Output the (X, Y) coordinate of the center of the cell containing the given text.  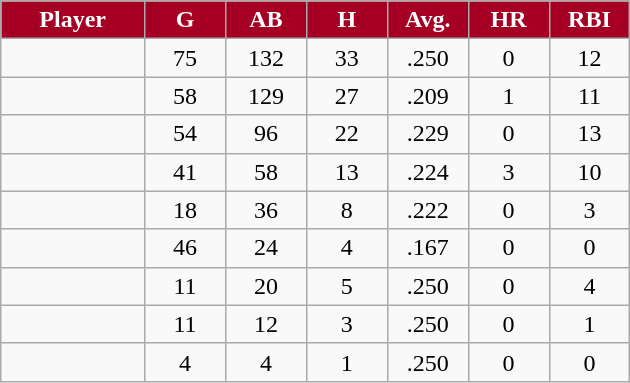
36 (266, 210)
129 (266, 96)
Avg. (428, 20)
24 (266, 248)
G (186, 20)
AB (266, 20)
HR (508, 20)
Player (73, 20)
18 (186, 210)
5 (346, 286)
.222 (428, 210)
20 (266, 286)
H (346, 20)
33 (346, 58)
41 (186, 172)
27 (346, 96)
.229 (428, 134)
RBI (590, 20)
10 (590, 172)
46 (186, 248)
.224 (428, 172)
8 (346, 210)
75 (186, 58)
96 (266, 134)
132 (266, 58)
.209 (428, 96)
54 (186, 134)
.167 (428, 248)
22 (346, 134)
